From the cell containing the given text, extract its center point as (X, Y) coordinate. 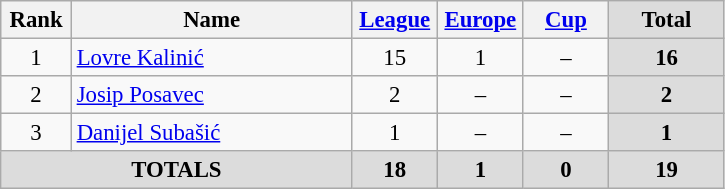
Total (667, 20)
League (395, 20)
16 (667, 58)
15 (395, 58)
Rank (36, 20)
0 (566, 170)
Europe (481, 20)
18 (395, 170)
Name (212, 20)
Danijel Subašić (212, 133)
Josip Posavec (212, 95)
3 (36, 133)
TOTALS (176, 170)
Cup (566, 20)
19 (667, 170)
Lovre Kalinić (212, 58)
